Provide the [x, y] coordinate of the cell's center where the given text is located.  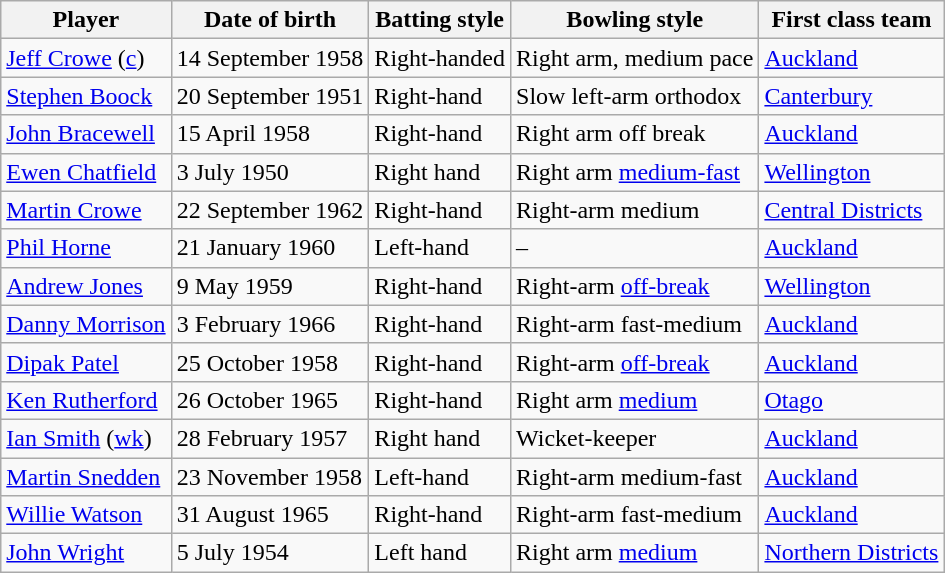
Canterbury [852, 96]
Date of birth [270, 20]
21 January 1960 [270, 248]
3 July 1950 [270, 172]
Jeff Crowe (c) [86, 58]
– [635, 248]
5 July 1954 [270, 553]
Martin Snedden [86, 477]
Batting style [440, 20]
Right arm, medium pace [635, 58]
14 September 1958 [270, 58]
Otago [852, 400]
Danny Morrison [86, 324]
Dipak Patel [86, 362]
Ewen Chatfield [86, 172]
Ian Smith (wk) [86, 438]
Right arm off break [635, 134]
Right-handed [440, 58]
23 November 1958 [270, 477]
3 February 1966 [270, 324]
Bowling style [635, 20]
Left hand [440, 553]
25 October 1958 [270, 362]
31 August 1965 [270, 515]
20 September 1951 [270, 96]
Right-arm medium-fast [635, 477]
Ken Rutherford [86, 400]
Slow left-arm orthodox [635, 96]
Willie Watson [86, 515]
John Wright [86, 553]
26 October 1965 [270, 400]
Central Districts [852, 210]
28 February 1957 [270, 438]
Wicket-keeper [635, 438]
First class team [852, 20]
Andrew Jones [86, 286]
22 September 1962 [270, 210]
9 May 1959 [270, 286]
John Bracewell [86, 134]
Right arm medium-fast [635, 172]
Martin Crowe [86, 210]
Right-arm medium [635, 210]
Northern Districts [852, 553]
Phil Horne [86, 248]
Player [86, 20]
Stephen Boock [86, 96]
15 April 1958 [270, 134]
